Locate the cell with the specified text and output its [X, Y] center coordinate. 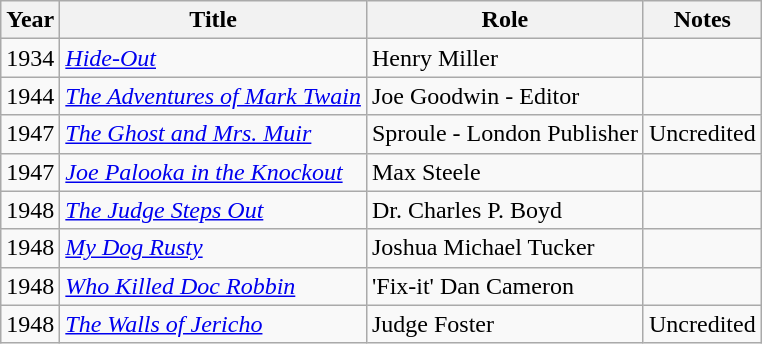
The Adventures of Mark Twain [214, 96]
Joe Goodwin - Editor [504, 96]
Judge Foster [504, 324]
Title [214, 20]
'Fix-it' Dan Cameron [504, 286]
Sproule - London Publisher [504, 134]
Hide-Out [214, 58]
Dr. Charles P. Boyd [504, 210]
The Walls of Jericho [214, 324]
1934 [30, 58]
Notes [702, 20]
The Judge Steps Out [214, 210]
My Dog Rusty [214, 248]
The Ghost and Mrs. Muir [214, 134]
Year [30, 20]
Joe Palooka in the Knockout [214, 172]
1944 [30, 96]
Max Steele [504, 172]
Who Killed Doc Robbin [214, 286]
Role [504, 20]
Henry Miller [504, 58]
Joshua Michael Tucker [504, 248]
